For the text-containing cell, return its midpoint in (X, Y) coordinate format. 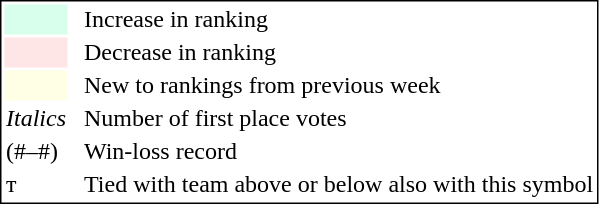
Increase in ranking (338, 19)
New to rankings from previous week (338, 85)
Win-loss record (338, 151)
(#–#) (36, 151)
т (36, 185)
Decrease in ranking (338, 53)
Number of first place votes (338, 119)
Tied with team above or below also with this symbol (338, 185)
Italics (36, 119)
